Return [X, Y] of the center of cell containing provided text 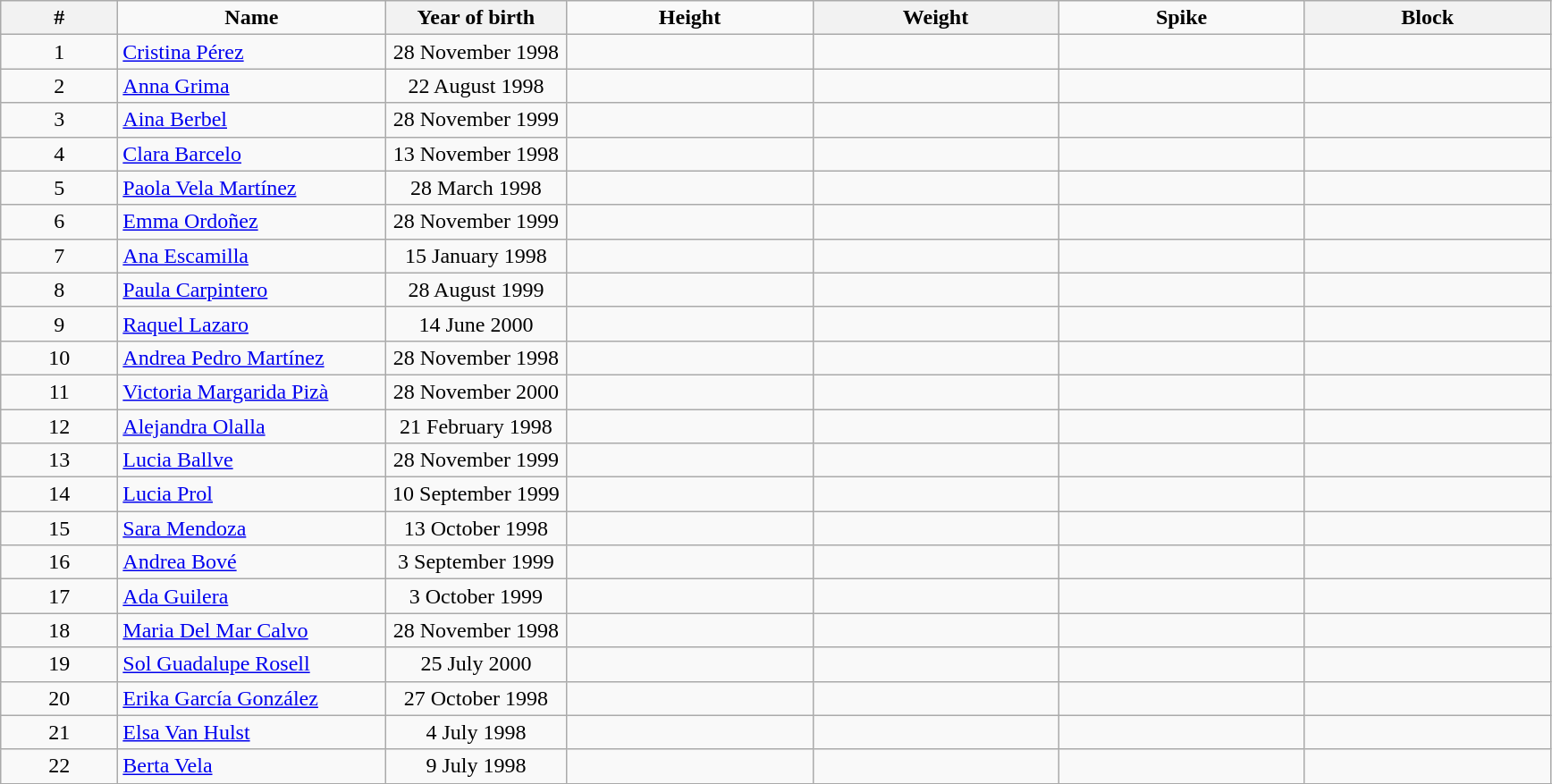
28 August 1999 [476, 290]
Anna Grima [252, 86]
19 [59, 664]
Lucia Prol [252, 494]
28 November 2000 [476, 392]
27 October 1998 [476, 698]
10 [59, 358]
15 [59, 528]
Weight [935, 18]
14 June 2000 [476, 324]
2 [59, 86]
3 September 1999 [476, 562]
12 [59, 426]
Lucia Ballve [252, 460]
4 July 1998 [476, 732]
13 October 1998 [476, 528]
Berta Vela [252, 766]
Paula Carpintero [252, 290]
11 [59, 392]
3 October 1999 [476, 596]
5 [59, 188]
22 [59, 766]
9 [59, 324]
16 [59, 562]
Block [1427, 18]
Erika García González [252, 698]
# [59, 18]
25 July 2000 [476, 664]
1 [59, 52]
Andrea Bové [252, 562]
3 [59, 120]
20 [59, 698]
13 [59, 460]
8 [59, 290]
Raquel Lazaro [252, 324]
Height [690, 18]
Aina Berbel [252, 120]
Maria Del Mar Calvo [252, 630]
6 [59, 222]
13 November 1998 [476, 154]
28 March 1998 [476, 188]
Spike [1182, 18]
10 September 1999 [476, 494]
Paola Vela Martínez [252, 188]
Clara Barcelo [252, 154]
21 [59, 732]
Name [252, 18]
Andrea Pedro Martínez [252, 358]
14 [59, 494]
4 [59, 154]
Ada Guilera [252, 596]
Sol Guadalupe Rosell [252, 664]
18 [59, 630]
Elsa Van Hulst [252, 732]
Cristina Pérez [252, 52]
15 January 1998 [476, 256]
Emma Ordoñez [252, 222]
22 August 1998 [476, 86]
Alejandra Olalla [252, 426]
9 July 1998 [476, 766]
17 [59, 596]
21 February 1998 [476, 426]
Sara Mendoza [252, 528]
7 [59, 256]
Victoria Margarida Pizà [252, 392]
Year of birth [476, 18]
Ana Escamilla [252, 256]
